Capture the cell that displays the provided text and extract its (X, Y) central coordinate. 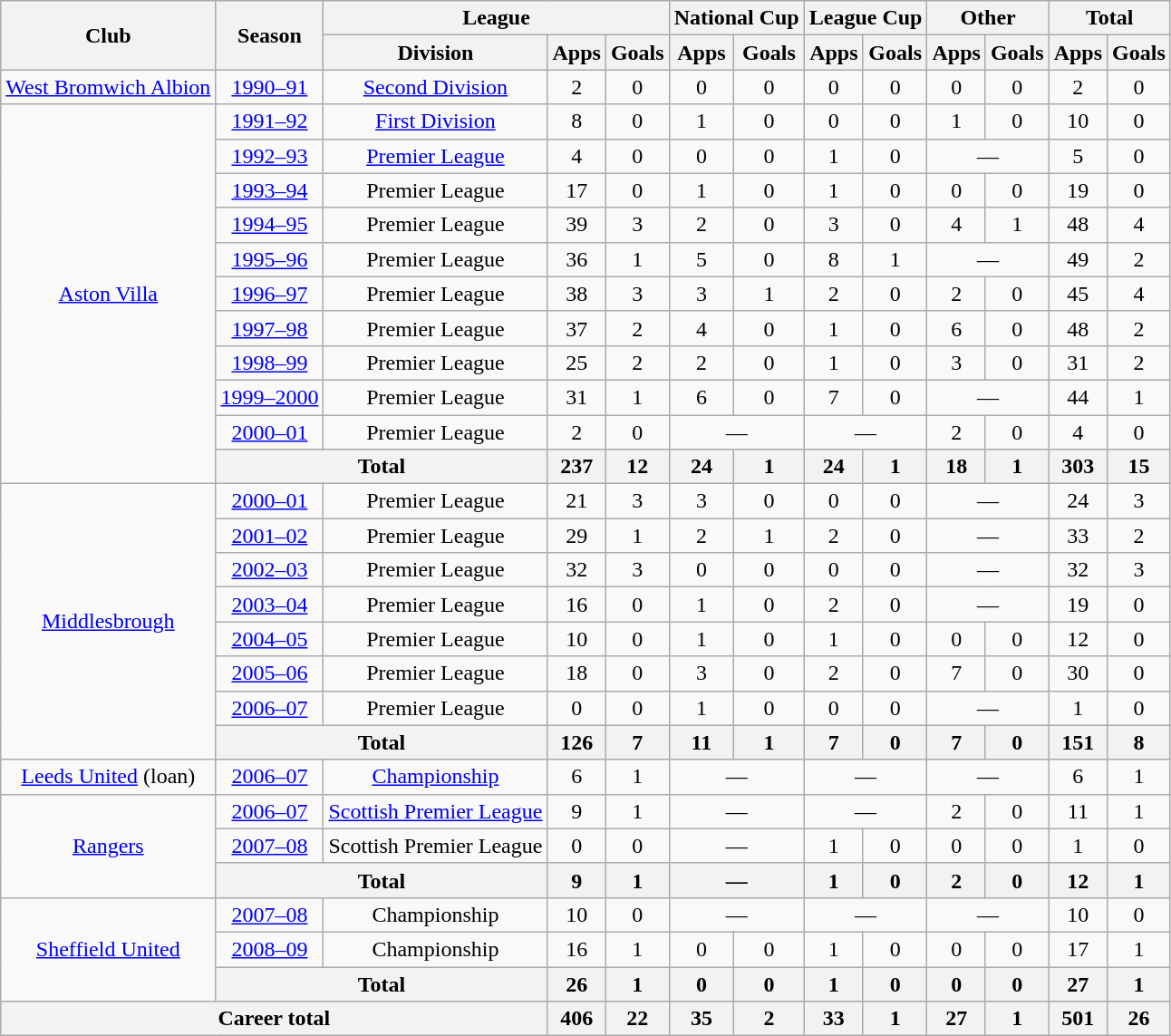
Club (109, 35)
Sheffield United (109, 949)
League Cup (866, 18)
37 (576, 328)
Second Division (435, 87)
Season (270, 35)
39 (576, 225)
1994–95 (270, 225)
237 (576, 467)
First Division (435, 121)
1996–97 (270, 294)
1997–98 (270, 328)
2008–09 (270, 949)
2005–06 (270, 673)
Career total (274, 1019)
National Cup (736, 18)
44 (1078, 397)
1999–2000 (270, 397)
151 (1078, 742)
Aston Villa (109, 294)
35 (702, 1019)
1998–99 (270, 363)
2002–03 (270, 570)
Leeds United (loan) (109, 777)
1990–91 (270, 87)
Other (988, 18)
36 (576, 259)
406 (576, 1019)
1992–93 (270, 156)
1991–92 (270, 121)
29 (576, 536)
Rangers (109, 846)
West Bromwich Albion (109, 87)
15 (1139, 467)
1995–96 (270, 259)
25 (576, 363)
49 (1078, 259)
2004–05 (270, 639)
45 (1078, 294)
38 (576, 294)
30 (1078, 673)
2003–04 (270, 605)
League (497, 18)
22 (637, 1019)
Division (435, 53)
Middlesbrough (109, 622)
501 (1078, 1019)
21 (576, 501)
303 (1078, 467)
1993–94 (270, 190)
126 (576, 742)
2001–02 (270, 536)
